Extract the [x, y] coordinate from the center of the cell holding the provided text.  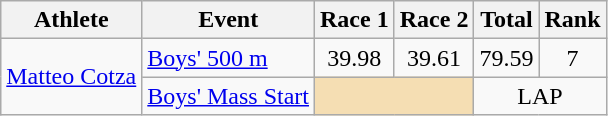
Boys' 500 m [228, 58]
Race 2 [434, 20]
Rank [572, 20]
LAP [540, 96]
39.98 [355, 58]
Race 1 [355, 20]
Athlete [72, 20]
Total [506, 20]
Matteo Cotza [72, 77]
Event [228, 20]
39.61 [434, 58]
7 [572, 58]
Boys' Mass Start [228, 96]
79.59 [506, 58]
